Identify which cell holds the provided text, then report its (x, y) central coordinate. 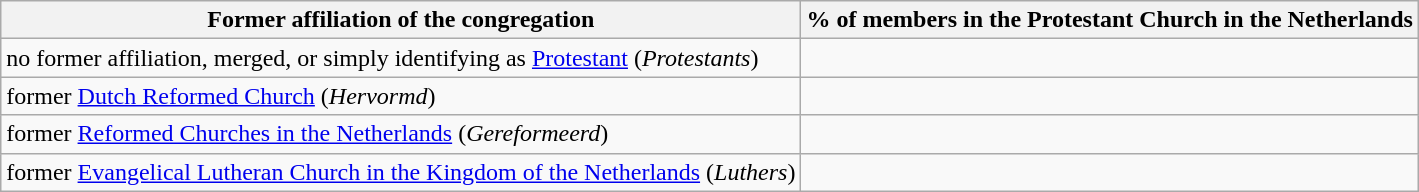
former Dutch Reformed Church (Hervormd) (401, 96)
% of members in the Protestant Church in the Netherlands (1110, 20)
former Evangelical Lutheran Church in the Kingdom of the Netherlands (Luthers) (401, 172)
no former affiliation, merged, or simply identifying as Protestant (Protestants) (401, 58)
Former affiliation of the congregation (401, 20)
former Reformed Churches in the Netherlands (Gereformeerd) (401, 134)
